Return the (X, Y) coordinate for the center point of the cell that contains the specified text.  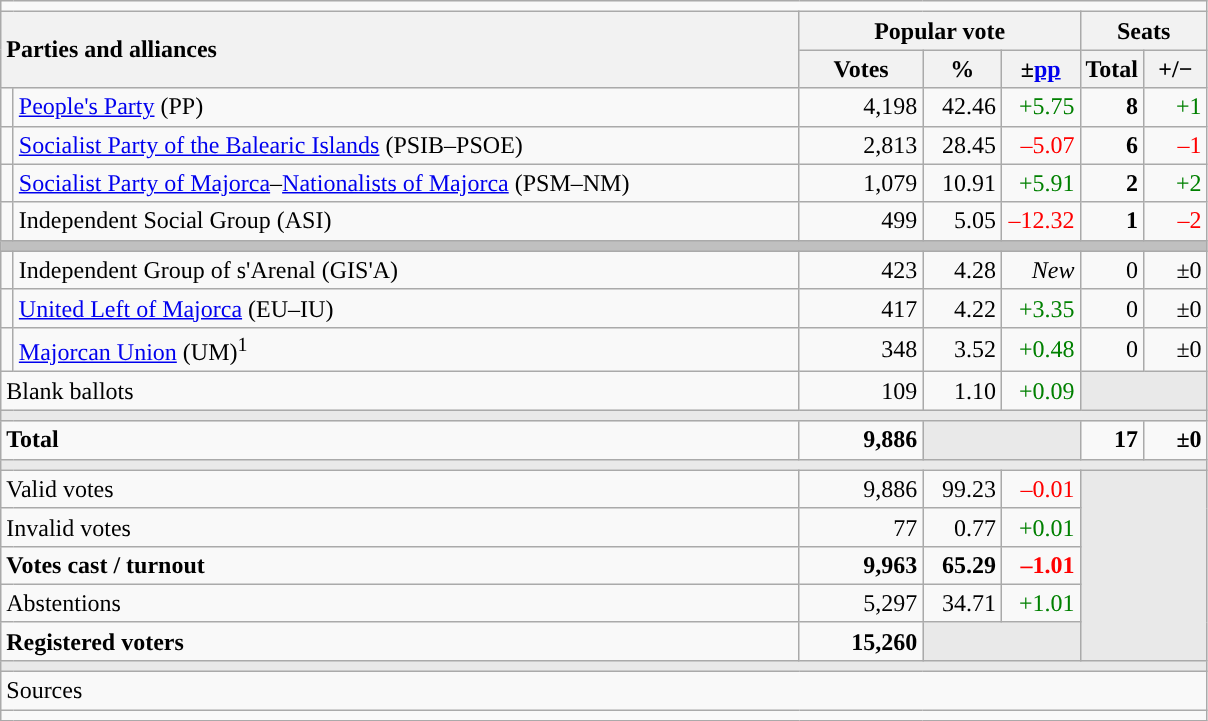
+1.01 (1040, 603)
Registered voters (400, 641)
+0.01 (1040, 527)
People's Party (PP) (406, 107)
Abstentions (400, 603)
15,260 (861, 641)
+3.35 (1040, 308)
348 (861, 350)
Votes cast / turnout (400, 565)
+0.09 (1040, 391)
65.29 (962, 565)
9,963 (861, 565)
4.22 (962, 308)
417 (861, 308)
±pp (1040, 69)
1.10 (962, 391)
5.05 (962, 221)
–2 (1176, 221)
–12.32 (1040, 221)
3.52 (962, 350)
Valid votes (400, 489)
Sources (604, 691)
Independent Group of s'Arenal (GIS'A) (406, 270)
+5.75 (1040, 107)
4,198 (861, 107)
+0.48 (1040, 350)
77 (861, 527)
1,079 (861, 183)
109 (861, 391)
423 (861, 270)
Seats (1144, 31)
–5.07 (1040, 145)
34.71 (962, 603)
499 (861, 221)
Popular vote (940, 31)
2,813 (861, 145)
1 (1112, 221)
28.45 (962, 145)
+5.91 (1040, 183)
+/− (1176, 69)
+1 (1176, 107)
+2 (1176, 183)
New (1040, 270)
% (962, 69)
99.23 (962, 489)
–0.01 (1040, 489)
–1 (1176, 145)
42.46 (962, 107)
Independent Social Group (ASI) (406, 221)
0.77 (962, 527)
Socialist Party of the Balearic Islands (PSIB–PSOE) (406, 145)
Votes (861, 69)
17 (1112, 440)
5,297 (861, 603)
6 (1112, 145)
Blank ballots (400, 391)
8 (1112, 107)
–1.01 (1040, 565)
2 (1112, 183)
Majorcan Union (UM)1 (406, 350)
Invalid votes (400, 527)
Parties and alliances (400, 50)
4.28 (962, 270)
10.91 (962, 183)
United Left of Majorca (EU–IU) (406, 308)
Socialist Party of Majorca–Nationalists of Majorca (PSM–NM) (406, 183)
